Determine the [X, Y] coordinate at the center of the cell enclosing the given text.  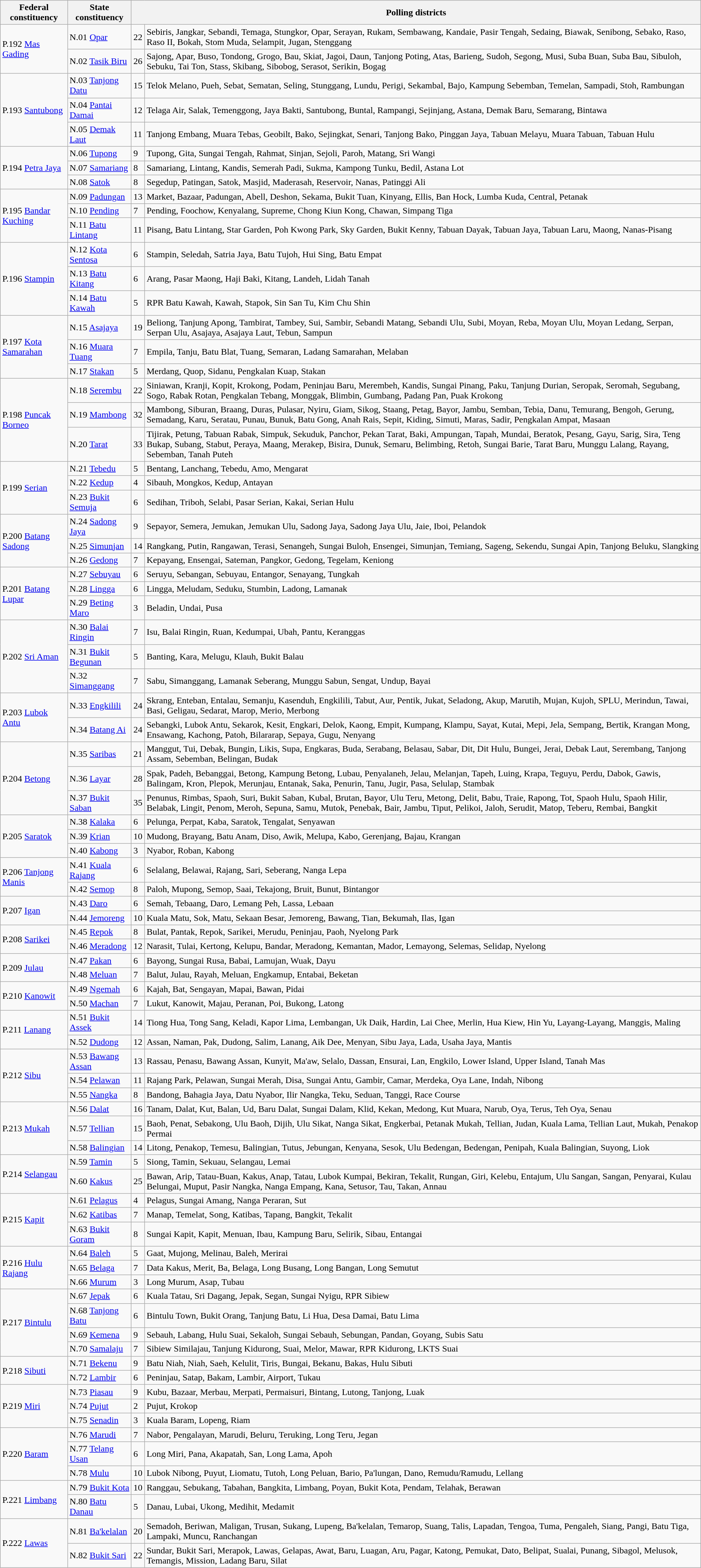
P.192 Mas Gading [34, 49]
P.214 Selangau [34, 1174]
Banting, Kara, Melugu, Klauh, Bukit Balau [422, 657]
Bulat, Pantak, Repok, Sarikei, Merudu, Peninjau, Paoh, Nyelong Park [422, 932]
Kubu, Bazaar, Merbau, Merpati, Permaisuri, Bintang, Lutong, Tanjong, Luak [422, 1392]
N.60 Kakus [100, 1181]
N.21 Tebedu [100, 468]
28 [138, 778]
N.37 Bukit Saban [100, 803]
N.27 Sebuyau [100, 574]
16 [138, 1109]
Segedup, Patingan, Satok, Masjid, Maderasah, Reservoir, Nanas, Patinggi Ali [422, 182]
N.04 Pantai Damai [100, 110]
33 [138, 444]
Bayong, Sungai Rusa, Babai, Lamujan, Wuak, Dayu [422, 961]
32 [138, 415]
P.200 Batang Sadong [34, 541]
N.03 Tanjong Datu [100, 85]
Kajah, Bat, Sengayan, Mapai, Bawan, Pidai [422, 989]
P.208 Sarikei [34, 939]
P.206 Tanjong Manis [34, 877]
Kepayang, Ensengai, Sateman, Pangkor, Gedong, Tegelam, Keniong [422, 560]
P.220 Baram [34, 1454]
P.222 Lawas [34, 1543]
Kuala Baram, Lopeng, Riam [422, 1420]
N.76 Marudi [100, 1435]
N.40 Kabong [100, 850]
Bentang, Lanchang, Tebedu, Amo, Mengarat [422, 468]
P.217 Bintulu [34, 1323]
Bandong, Bahagia Jaya, Datu Nyabor, Ilir Nangka, Teku, Seduan, Tanggi, Race Course [422, 1095]
P.215 Kapit [34, 1220]
P.193 Santubong [34, 110]
P.197 Kota Samarahan [34, 347]
Pelagus, Sungai Amang, Nanga Peraran, Sut [422, 1201]
Stampin, Seledah, Satria Jaya, Batu Tujoh, Hui Sing, Batu Empat [422, 254]
N.18 Serembu [100, 390]
N.69 Kemena [100, 1335]
Merdang, Quop, Sidanu, Pengkalan Kuap, Stakan [422, 371]
N.46 Meradong [100, 946]
2 [138, 1406]
N.42 Semop [100, 889]
N.62 Katibas [100, 1215]
Data Kakus, Merit, Ba, Belaga, Long Busang, Long Bangan, Long Semutut [422, 1268]
N.77 Telang Usan [100, 1454]
RPR Batu Kawah, Kawah, Stapok, Sin San Tu, Kim Chu Shin [422, 303]
Ranggau, Sebukang, Tabahan, Bangkita, Limbang, Poyan, Bukit Kota, Pendam, Telahak, Berawan [422, 1487]
Telaga Air, Salak, Temenggong, Jaya Bakti, Santubong, Buntal, Rampangi, Sejinjang, Astana, Demak Baru, Semarang, Bintawa [422, 110]
P.203 Lubok Antu [34, 718]
Empila, Tanju, Batu Blat, Tuang, Semaran, Ladang Samarahan, Melaban [422, 352]
N.08 Satok [100, 182]
Polling districts [416, 13]
N.66 Murum [100, 1282]
P.207 Igan [34, 910]
N.07 Samariang [100, 168]
N.38 Kalaka [100, 822]
N.43 Daro [100, 903]
Pisang, Batu Lintang, Star Garden, Poh Kwong Park, Sky Garden, Bukit Kenny, Tabuan Dayak, Tabuan Jaya, Tabuan Laru, Maong, Nanas-Pisang [422, 230]
N.31 Bukit Begunan [100, 657]
N.79 Bukit Kota [100, 1487]
Semah, Tebaang, Daro, Lemang Peh, Lassa, Lebaan [422, 903]
Kuala Matu, Sok, Matu, Sekaan Besar, Jemoreng, Bawang, Tian, Bekumah, Ilas, Igan [422, 918]
Nabor, Pengalayan, Marudi, Beluru, Teruking, Long Teru, Jegan [422, 1435]
N.13 Batu Kitang [100, 279]
Tiong Hua, Tong Sang, Keladi, Kapor Lima, Lembangan, Uk Daik, Hardin, Lai Chee, Merlin, Hua Kiew, Hin Yu, Layang-Layang, Manggis, Maling [422, 1022]
Batu Niah, Niah, Saeh, Kelulit, Tiris, Bungai, Bekanu, Bakas, Hulu Sibuti [422, 1363]
N.48 Meluan [100, 975]
N.45 Repok [100, 932]
N.82 Bukit Sari [100, 1556]
N.73 Piasau [100, 1392]
P.211 Lanang [34, 1030]
19 [138, 327]
N.33 Engkilili [100, 706]
N.55 Nangka [100, 1095]
N.41 Kuala Rajang [100, 870]
N.56 Dalat [100, 1109]
N.54 Pelawan [100, 1080]
Samariang, Lintang, Kandis, Semerah Padi, Sukma, Kampong Tunku, Bedil, Astana Lot [422, 168]
Lubok Nibong, Puyut, Liomatu, Tutoh, Long Peluan, Bario, Pa'lungan, Dano, Remudu/Ramudu, Lellang [422, 1473]
P.221 Limbang [34, 1499]
N.57 Tellian [100, 1128]
21 [138, 754]
Lingga, Meludam, Seduku, Stumbin, Ladong, Lamanak [422, 588]
N.47 Pakan [100, 961]
N.29 Beting Maro [100, 608]
Gaat, Mujong, Melinau, Baleh, Merirai [422, 1253]
Danau, Lubai, Ukong, Medihit, Medamit [422, 1507]
Rangkang, Putin, Rangawan, Terasi, Senangeh, Sungai Buloh, Ensengei, Simunjan, Temiang, Sageng, Sekendu, Sungai Apin, Tanjong Beluku, Slangking [422, 546]
N.16 Muara Tuang [100, 352]
Sepayor, Semera, Jemukan, Jemukan Ulu, Sadong Jaya, Sadong Jaya Ulu, Jaie, Iboi, Pelandok [422, 527]
N.28 Lingga [100, 588]
Litong, Penakop, Temesu, Balingian, Tutus, Jebungan, Kenyana, Sesok, Ulu Bedengan, Bedengan, Penipah, Kuala Balingian, Suyong, Liok [422, 1147]
Sibiew Similajau, Tanjung Kidurong, Suai, Melor, Mawar, RPR Kidurong, LKTS Suai [422, 1349]
N.36 Layar [100, 778]
Arang, Pasar Maong, Haji Baki, Kitang, Landeh, Lidah Tanah [422, 279]
N.20 Tarat [100, 444]
N.30 Balai Ringin [100, 632]
P.212 Sibu [34, 1076]
N.50 Machan [100, 1003]
Sedihan, Triboh, Selabi, Pasar Serian, Kakai, Serian Hulu [422, 502]
P.194 Petra Jaya [34, 168]
N.22 Kedup [100, 483]
N.61 Pelagus [100, 1201]
Tupong, Gita, Sungai Tengah, Rahmat, Sinjan, Sejoli, Paroh, Matang, Sri Wangi [422, 154]
Isu, Balai Ringin, Ruan, Kedumpai, Ubah, Pantu, Keranggas [422, 632]
State constituency [100, 13]
Mudong, Brayang, Batu Anam, Diso, Awik, Melupa, Kabo, Gerenjang, Bajau, Krangan [422, 836]
N.17 Stakan [100, 371]
N.49 Ngemah [100, 989]
P.196 Stampin [34, 279]
Sebauh, Labang, Hulu Suai, Sekaloh, Sungai Sebauh, Sebungan, Pandan, Goyang, Subis Satu [422, 1335]
Peninjau, Satap, Bakam, Lambir, Airport, Tukau [422, 1377]
N.72 Lambir [100, 1377]
Telok Melano, Pueh, Sebat, Sematan, Seling, Stunggang, Lundu, Perigi, Sekambal, Bajo, Kampung Sebemban, Temelan, Sampadi, Stoh, Rambungan [422, 85]
Nyabor, Roban, Kabong [422, 850]
Long Murum, Asap, Tubau [422, 1282]
P.216 Hulu Rajang [34, 1268]
N.32 Simanggang [100, 681]
Pujut, Krokop [422, 1406]
Bintulu Town, Bukit Orang, Tanjung Batu, Li Hua, Desa Damai, Batu Lima [422, 1315]
N.64 Baleh [100, 1253]
Lukut, Kanowit, Majau, Peranan, Poi, Bukong, Latong [422, 1003]
Selalang, Belawai, Rajang, Sari, Seberang, Nanga Lepa [422, 870]
20 [138, 1531]
N.25 Simunjan [100, 546]
N.19 Mambong [100, 415]
P.218 Sibuti [34, 1370]
P.195 Bandar Kuching [34, 216]
N.68 Tanjong Batu [100, 1315]
Beladin, Undai, Pusa [422, 608]
P.209 Julau [34, 968]
N.71 Bekenu [100, 1363]
Kuala Tatau, Sri Dagang, Jepak, Segan, Sungai Nyigu, RPR Sibiew [422, 1296]
P.205 Saratok [34, 836]
N.02 Tasik Biru [100, 61]
P.199 Serian [34, 488]
Assan, Naman, Pak, Dudong, Salim, Lanang, Aik Dee, Menyan, Sibu Jaya, Lada, Usaha Jaya, Mantis [422, 1042]
N.05 Demak Laut [100, 134]
P.202 Sri Aman [34, 657]
N.51 Bukit Assek [100, 1022]
P.219 Miri [34, 1406]
Paloh, Mupong, Semop, Saai, Tekajong, Bruit, Bunut, Bintangor [422, 889]
Market, Bazaar, Padungan, Abell, Deshon, Sekama, Bukit Tuan, Kinyang, Ellis, Ban Hock, Lumba Kuda, Central, Petanak [422, 196]
Seruyu, Sebangan, Sebuyau, Entangor, Senayang, Tungkah [422, 574]
25 [138, 1181]
N.67 Jepak [100, 1296]
Sabu, Simanggang, Lamanak Seberang, Munggu Sabun, Sengat, Undup, Bayai [422, 681]
Rassau, Penasu, Bawang Assan, Kunyit, Ma'aw, Selalo, Dassan, Ensurai, Lan, Engkilo, Lower Island, Upper Island, Tanah Mas [422, 1061]
N.15 Asajaya [100, 327]
N.65 Belaga [100, 1268]
N.44 Jemoreng [100, 918]
Pelunga, Perpat, Kaba, Saratok, Tengalat, Senyawan [422, 822]
N.81 Ba'kelalan [100, 1531]
N.58 Balingian [100, 1147]
N.34 Batang Ai [100, 730]
Federal constituency [34, 13]
N.74 Pujut [100, 1406]
N.78 Mulu [100, 1473]
Narasit, Tulai, Kertong, Kelupu, Bandar, Meradong, Kemantan, Mador, Lemayong, Selemas, Selidap, Nyelong [422, 946]
P.210 Kanowit [34, 996]
Tanjong Embang, Muara Tebas, Geobilt, Bako, Sejingkat, Senari, Tanjong Bako, Pinggan Jaya, Tabuan Melayu, Muara Tabuan, Tabuan Hulu [422, 134]
N.52 Dudong [100, 1042]
N.59 Tamin [100, 1162]
N.26 Gedong [100, 560]
Manap, Temelat, Song, Katibas, Tapang, Bangkit, Tekalit [422, 1215]
Sungai Kapit, Kapit, Menuan, Ibau, Kampung Baru, Selirik, Sibau, Entangai [422, 1234]
N.53 Bawang Assan [100, 1061]
N.10 Pending [100, 210]
Balut, Julau, Rayah, Meluan, Engkamup, Entabai, Beketan [422, 975]
Tanam, Dalat, Kut, Balan, Ud, Baru Dalat, Sungai Dalam, Klid, Kekan, Medong, Kut Muara, Narub, Oya, Terus, Teh Oya, Senau [422, 1109]
N.63 Bukit Goram [100, 1234]
Siong, Tamin, Sekuau, Selangau, Lemai [422, 1162]
N.06 Tupong [100, 154]
N.14 Batu Kawah [100, 303]
P.213 Mukah [34, 1128]
Sibauh, Mongkos, Kedup, Antayan [422, 483]
P.198 Puncak Borneo [34, 420]
N.75 Senadin [100, 1420]
N.01 Opar [100, 37]
26 [138, 61]
Long Miri, Pana, Akapatah, San, Long Lama, Apoh [422, 1454]
N.23 Bukit Semuja [100, 502]
Rajang Park, Pelawan, Sungai Merah, Disa, Sungai Antu, Gambir, Camar, Merdeka, Oya Lane, Indah, Nibong [422, 1080]
N.11 Batu Lintang [100, 230]
35 [138, 803]
P.204 Betong [34, 778]
N.24 Sadong Jaya [100, 527]
N.80 Batu Danau [100, 1507]
Pending, Foochow, Kenyalang, Supreme, Chong Kiun Kong, Chawan, Simpang Tiga [422, 210]
N.35 Saribas [100, 754]
N.09 Padungan [100, 196]
P.201 Batang Lupar [34, 593]
N.39 Krian [100, 836]
N.12 Kota Sentosa [100, 254]
N.70 Samalaju [100, 1349]
